Return (X, Y) of the center of cell containing provided text 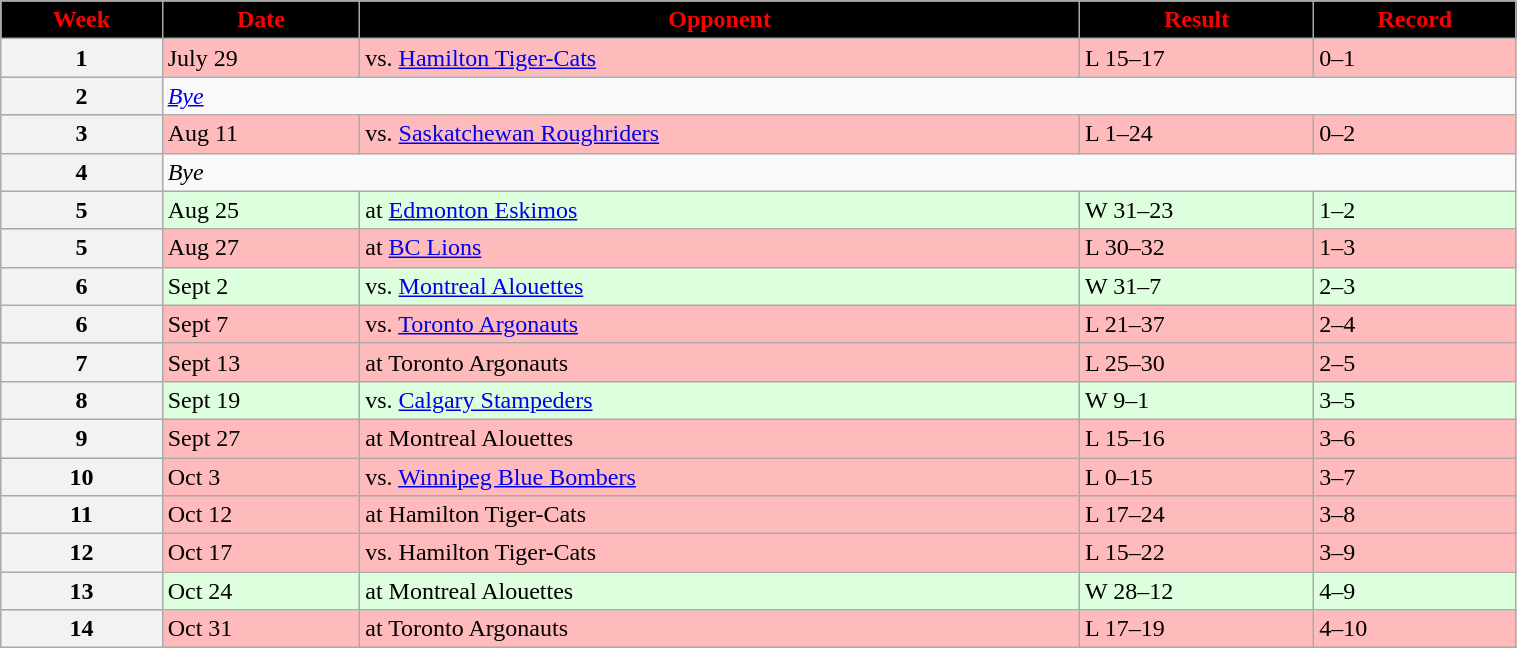
2–3 (1415, 286)
L 30–32 (1196, 248)
Result (1196, 20)
at BC Lions (720, 248)
L 25–30 (1196, 362)
July 29 (261, 58)
vs. Calgary Stampeders (720, 400)
3–6 (1415, 438)
W 31–23 (1196, 210)
0–1 (1415, 58)
Oct 31 (261, 629)
4 (82, 172)
1–3 (1415, 248)
Oct 3 (261, 477)
vs. Saskatchewan Roughriders (720, 134)
L 15–17 (1196, 58)
Aug 25 (261, 210)
8 (82, 400)
W 28–12 (1196, 591)
vs. Winnipeg Blue Bombers (720, 477)
Sept 13 (261, 362)
Sept 19 (261, 400)
L 15–16 (1196, 438)
Oct 12 (261, 515)
W 31–7 (1196, 286)
L 21–37 (1196, 324)
L 17–24 (1196, 515)
3–8 (1415, 515)
2–5 (1415, 362)
L 0–15 (1196, 477)
14 (82, 629)
Aug 11 (261, 134)
4–10 (1415, 629)
L 17–19 (1196, 629)
12 (82, 553)
7 (82, 362)
Aug 27 (261, 248)
4–9 (1415, 591)
Oct 24 (261, 591)
Date (261, 20)
Record (1415, 20)
vs. Toronto Argonauts (720, 324)
9 (82, 438)
Sept 2 (261, 286)
Sept 7 (261, 324)
10 (82, 477)
Week (82, 20)
2–4 (1415, 324)
L 15–22 (1196, 553)
W 9–1 (1196, 400)
1 (82, 58)
3–5 (1415, 400)
3–7 (1415, 477)
13 (82, 591)
2 (82, 96)
at Hamilton Tiger-Cats (720, 515)
vs. Montreal Alouettes (720, 286)
1–2 (1415, 210)
0–2 (1415, 134)
Oct 17 (261, 553)
at Edmonton Eskimos (720, 210)
3–9 (1415, 553)
3 (82, 134)
Sept 27 (261, 438)
11 (82, 515)
Opponent (720, 20)
L 1–24 (1196, 134)
